Locate the cell with the specified text and output its (x, y) center coordinate. 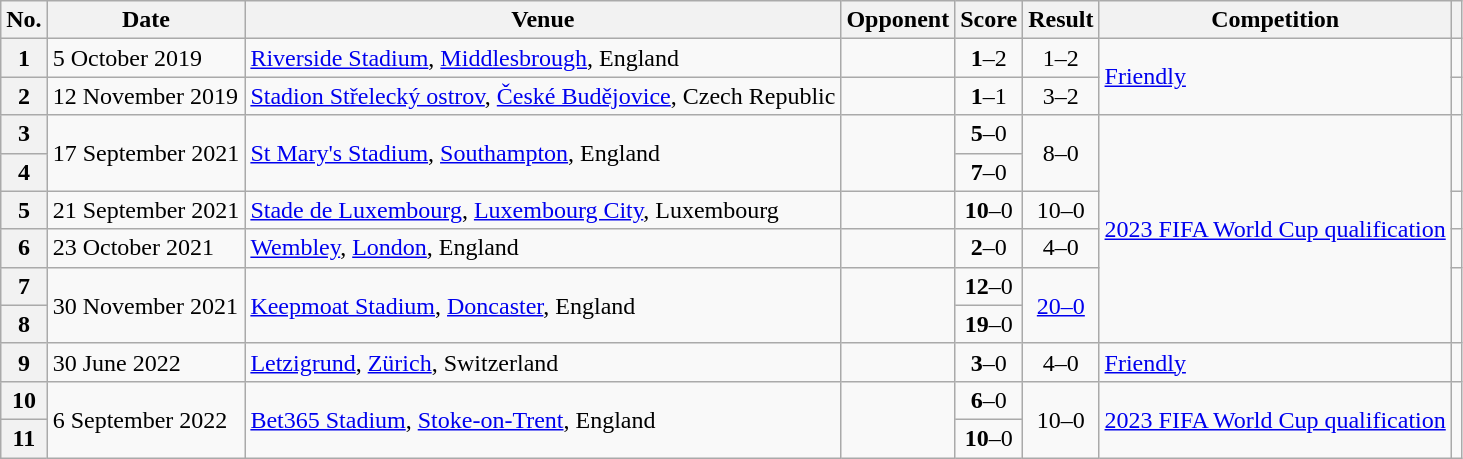
17 September 2021 (146, 153)
6 September 2022 (146, 419)
St Mary's Stadium, Southampton, England (543, 153)
20–0 (1061, 305)
9 (24, 362)
No. (24, 20)
12 November 2019 (146, 96)
Stadion Střelecký ostrov, České Budějovice, Czech Republic (543, 96)
12–0 (989, 286)
19–0 (989, 324)
Venue (543, 20)
8–0 (1061, 153)
11 (24, 438)
30 November 2021 (146, 305)
4 (24, 172)
23 October 2021 (146, 248)
Stade de Luxembourg, Luxembourg City, Luxembourg (543, 210)
8 (24, 324)
1 (24, 58)
Wembley, London, England (543, 248)
6–0 (989, 400)
7 (24, 286)
2 (24, 96)
3–0 (989, 362)
Score (989, 20)
10 (24, 400)
5–0 (989, 134)
Date (146, 20)
Bet365 Stadium, Stoke-on-Trent, England (543, 419)
21 September 2021 (146, 210)
3 (24, 134)
3–2 (1061, 96)
Keepmoat Stadium, Doncaster, England (543, 305)
Result (1061, 20)
30 June 2022 (146, 362)
Letzigrund, Zürich, Switzerland (543, 362)
Competition (1275, 20)
7–0 (989, 172)
2–0 (989, 248)
Riverside Stadium, Middlesbrough, England (543, 58)
5 October 2019 (146, 58)
1–1 (989, 96)
6 (24, 248)
Opponent (898, 20)
5 (24, 210)
